Output the [X, Y] coordinate of the center of the cell containing the given text.  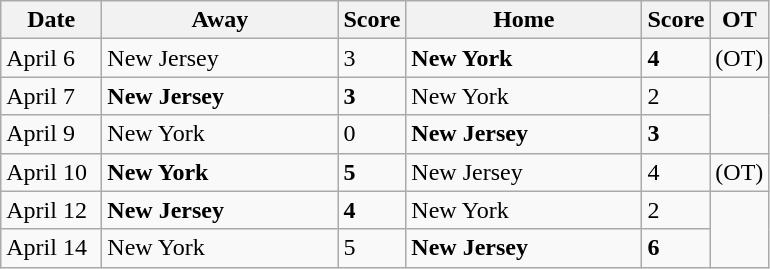
Date [52, 20]
Away [220, 20]
0 [372, 134]
Home [524, 20]
April 6 [52, 58]
April 10 [52, 172]
April 9 [52, 134]
April 7 [52, 96]
April 12 [52, 210]
6 [676, 248]
April 14 [52, 248]
OT [740, 20]
